Find where the given text appears and provide that cell's center as (X, Y) coordinate. 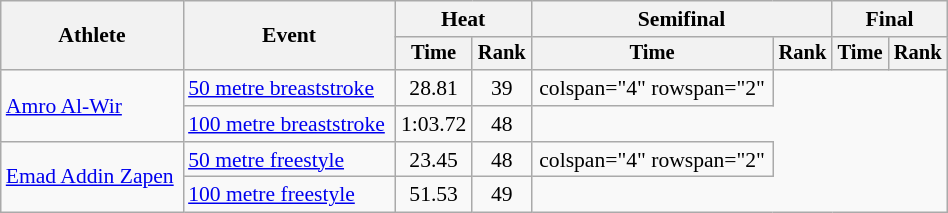
50 metre freestyle (289, 160)
Event (289, 36)
28.81 (434, 88)
Final (890, 19)
Heat (463, 19)
50 metre breaststroke (289, 88)
49 (502, 195)
Emad Addin Zapen (92, 178)
Amro Al-Wir (92, 106)
1:03.72 (434, 124)
51.53 (434, 195)
100 metre freestyle (289, 195)
39 (502, 88)
Athlete (92, 36)
100 metre breaststroke (289, 124)
Semifinal (682, 19)
23.45 (434, 160)
